Pinpoint the cell where the given text exists, returning its [x, y] midpoint coordinate. 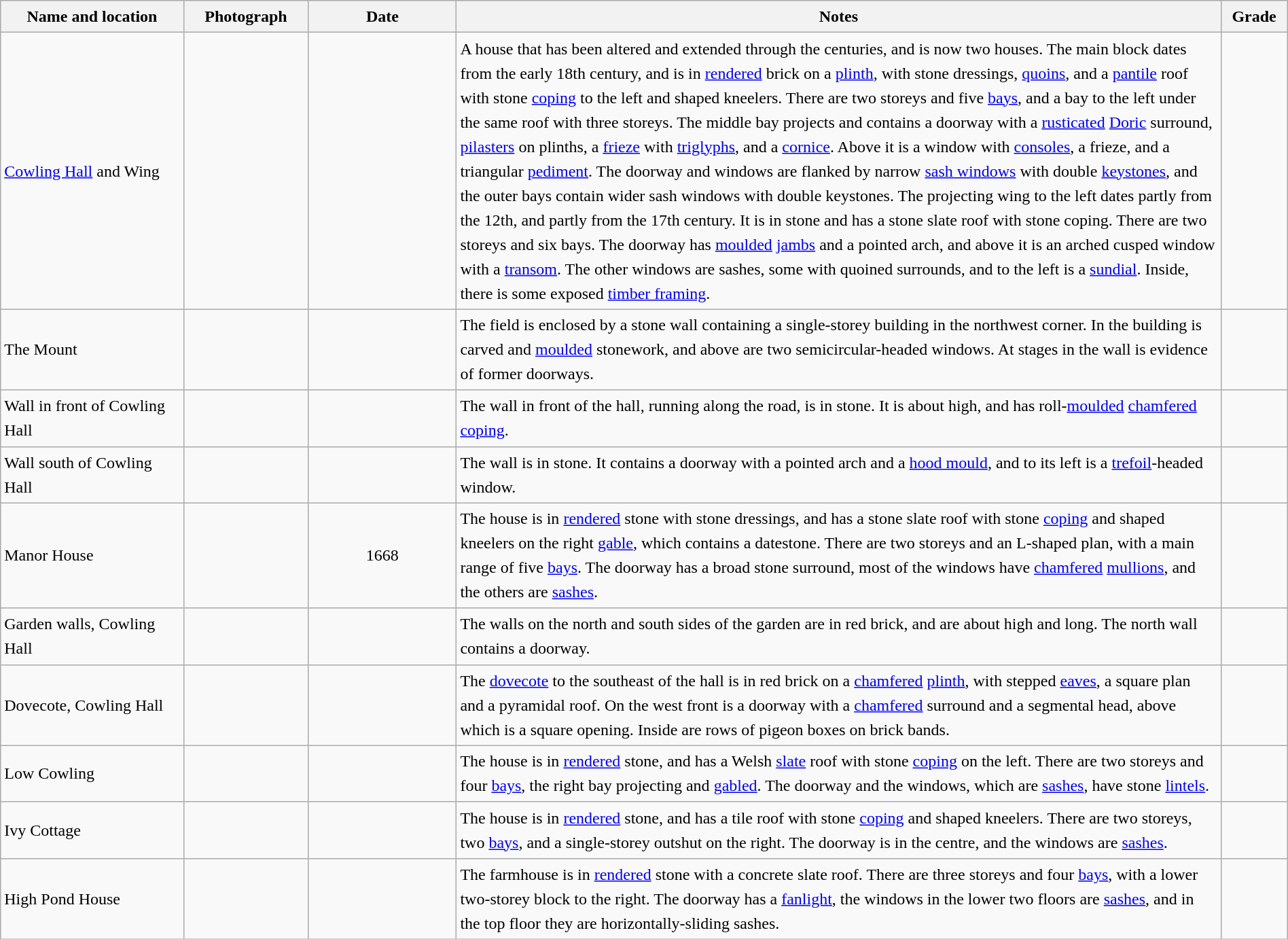
The wall is in stone. It contains a doorway with a pointed arch and a hood mould, and to its left is a trefoil-headed window. [838, 474]
The walls on the north and south sides of the garden are in red brick, and are about high and long. The north wall contains a doorway. [838, 636]
High Pond House [92, 898]
Photograph [246, 16]
Notes [838, 16]
Cowling Hall and Wing [92, 171]
Ivy Cottage [92, 830]
Manor House [92, 556]
1668 [382, 556]
The wall in front of the hall, running along the road, is in stone. It is about high, and has roll-moulded chamfered coping. [838, 419]
Wall in front of Cowling Hall [92, 419]
Dovecote, Cowling Hall [92, 705]
Name and location [92, 16]
Low Cowling [92, 773]
Wall south of Cowling Hall [92, 474]
The Mount [92, 349]
Garden walls, Cowling Hall [92, 636]
Grade [1254, 16]
Date [382, 16]
